Pinpoint the cell where the given text exists, returning its (X, Y) midpoint coordinate. 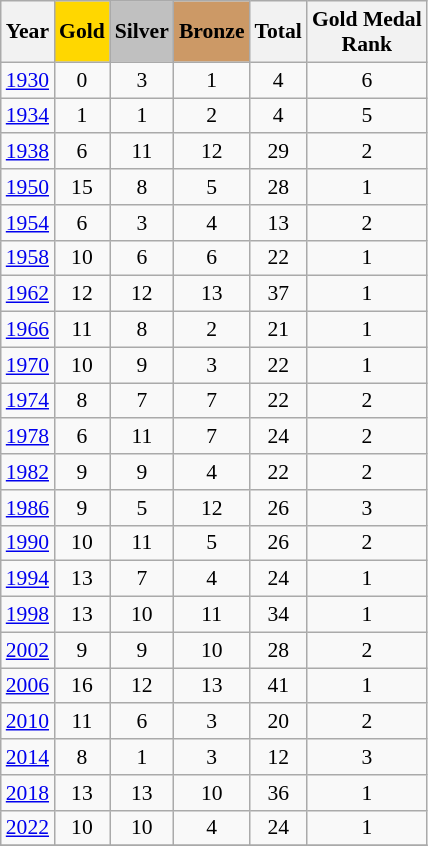
0 (82, 80)
36 (278, 793)
2022 (28, 828)
1986 (28, 508)
1930 (28, 80)
1958 (28, 258)
1962 (28, 294)
41 (278, 686)
1938 (28, 152)
1994 (28, 579)
Silver (142, 32)
2014 (28, 757)
Gold (82, 32)
15 (82, 187)
1934 (28, 116)
Gold Medal Rank (367, 32)
2006 (28, 686)
1990 (28, 543)
Total (278, 32)
34 (278, 615)
Bronze (212, 32)
2010 (28, 722)
1954 (28, 223)
20 (278, 722)
16 (82, 686)
1982 (28, 472)
1978 (28, 437)
2002 (28, 650)
21 (278, 330)
29 (278, 152)
1998 (28, 615)
1966 (28, 330)
1974 (28, 401)
1950 (28, 187)
2018 (28, 793)
Year (28, 32)
1970 (28, 365)
37 (278, 294)
